Identify which cell holds the provided text, then report its (x, y) central coordinate. 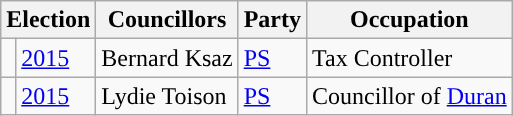
Occupation (410, 20)
Party (272, 20)
Tax Controller (410, 58)
Councillors (167, 20)
Lydie Toison (167, 96)
Councillor of Duran (410, 96)
Election (48, 20)
Bernard Ksaz (167, 58)
